Capture the cell that displays the provided text and extract its (x, y) central coordinate. 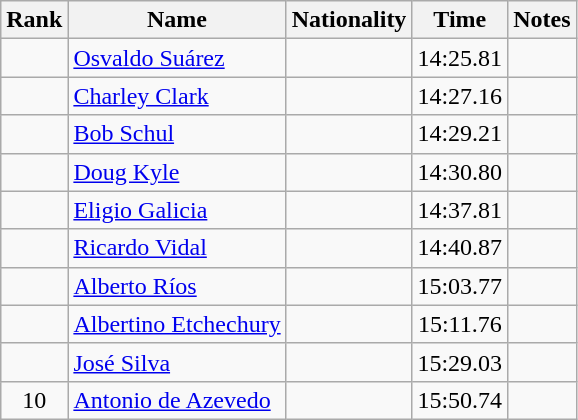
Charley Clark (177, 96)
15:03.77 (460, 286)
Ricardo Vidal (177, 248)
14:25.81 (460, 58)
José Silva (177, 362)
Bob Schul (177, 134)
Time (460, 20)
Alberto Ríos (177, 286)
Notes (542, 20)
14:37.81 (460, 210)
Albertino Etchechury (177, 324)
Name (177, 20)
Rank (34, 20)
Osvaldo Suárez (177, 58)
Eligio Galicia (177, 210)
Nationality (349, 20)
Antonio de Azevedo (177, 400)
Doug Kyle (177, 172)
14:29.21 (460, 134)
14:27.16 (460, 96)
15:50.74 (460, 400)
15:11.76 (460, 324)
14:30.80 (460, 172)
15:29.03 (460, 362)
14:40.87 (460, 248)
10 (34, 400)
